Return the [X, Y] coordinate for the center point of the cell that contains the specified text.  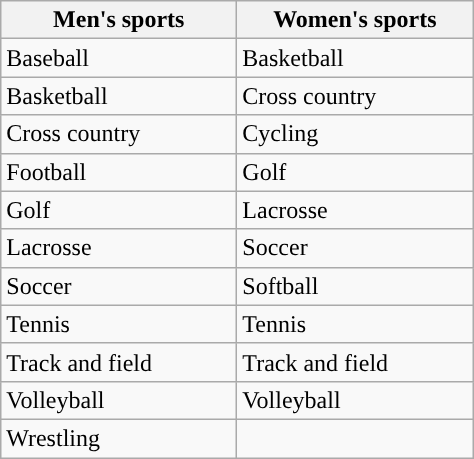
Women's sports [355, 20]
Cycling [355, 134]
Softball [355, 286]
Baseball [119, 58]
Wrestling [119, 438]
Football [119, 172]
Men's sports [119, 20]
